Locate the cell with the specified text and output its [X, Y] center coordinate. 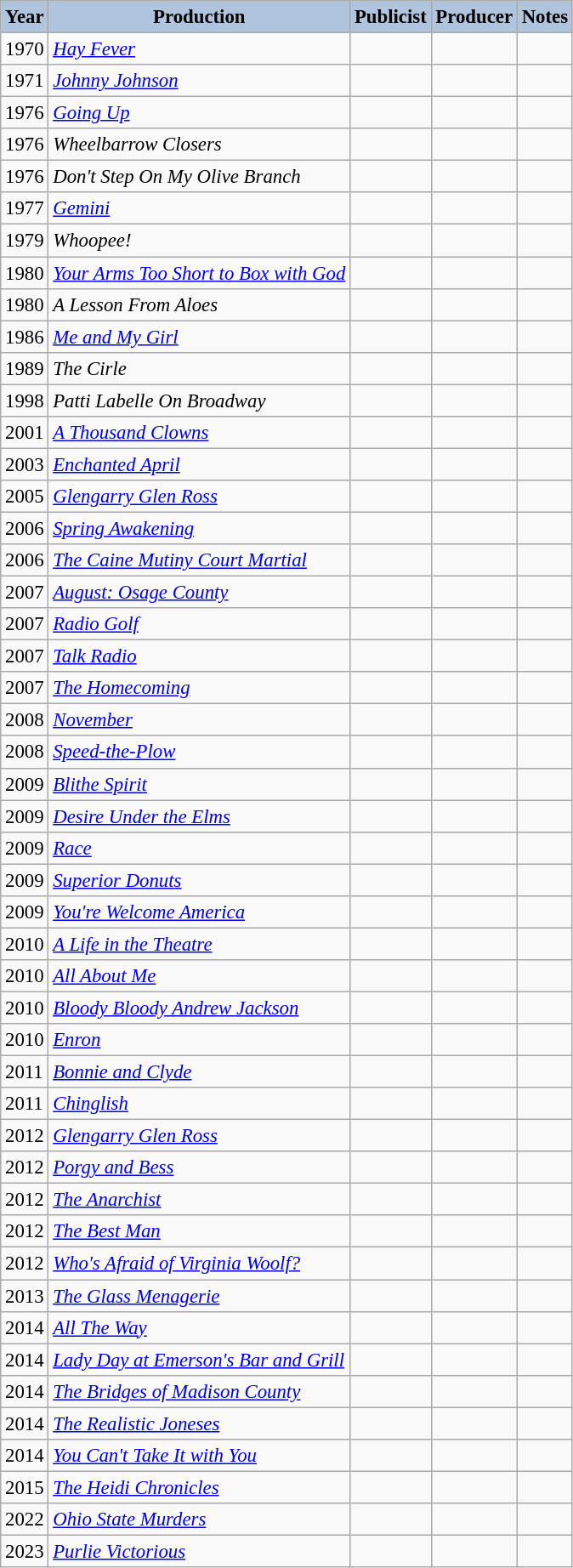
The Bridges of Madison County [199, 1391]
You're Welcome America [199, 912]
Don't Step On My Olive Branch [199, 177]
2022 [25, 1520]
Who's Afraid of Virginia Woolf? [199, 1264]
1998 [25, 401]
1989 [25, 368]
A Lesson From Aloes [199, 304]
Producer [474, 17]
Bonnie and Clyde [199, 1072]
The Realistic Joneses [199, 1423]
The Homecoming [199, 688]
Desire Under the Elms [199, 816]
Purlie Victorious [199, 1551]
The Anarchist [199, 1200]
You Can't Take It with You [199, 1456]
Porgy and Bess [199, 1167]
Enchanted April [199, 464]
Your Arms Too Short to Box with God [199, 273]
The Cirle [199, 368]
Hay Fever [199, 49]
August: Osage County [199, 593]
Publicist [391, 17]
Blithe Spirit [199, 784]
Spring Awakening [199, 528]
Chinglish [199, 1104]
Whoopee! [199, 241]
Superior Donuts [199, 880]
Production [199, 17]
The Caine Mutiny Court Martial [199, 560]
Johnny Johnson [199, 81]
2003 [25, 464]
A Life in the Theatre [199, 944]
November [199, 720]
Me and My Girl [199, 337]
1971 [25, 81]
Speed-the-Plow [199, 753]
2005 [25, 497]
Gemini [199, 208]
Going Up [199, 113]
The Glass Menagerie [199, 1296]
1986 [25, 337]
Patti Labelle On Broadway [199, 401]
1977 [25, 208]
The Best Man [199, 1232]
All The Way [199, 1327]
The Heidi Chronicles [199, 1487]
Talk Radio [199, 656]
Race [199, 848]
A Thousand Clowns [199, 433]
2001 [25, 433]
1970 [25, 49]
2023 [25, 1551]
Radio Golf [199, 624]
2013 [25, 1296]
All About Me [199, 976]
Year [25, 17]
2015 [25, 1487]
Enron [199, 1040]
Ohio State Murders [199, 1520]
1979 [25, 241]
Lady Day at Emerson's Bar and Grill [199, 1360]
Wheelbarrow Closers [199, 145]
Bloody Bloody Andrew Jackson [199, 1008]
Notes [544, 17]
